Determine the [x, y] coordinate at the center of the cell enclosing the given text.  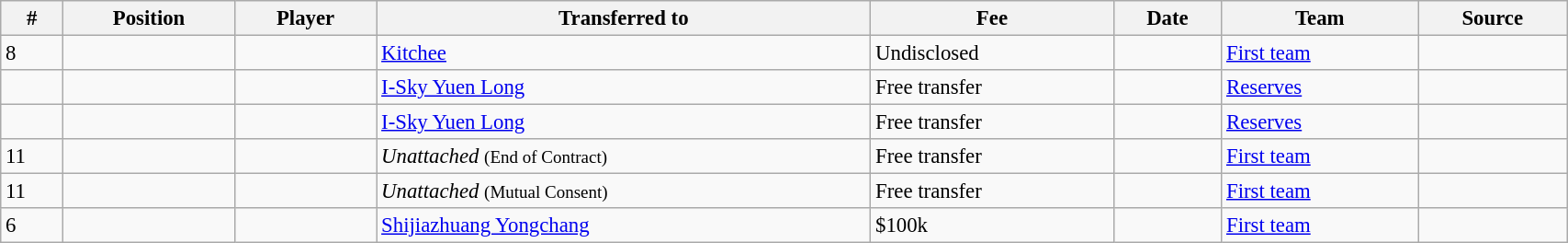
Date [1168, 18]
8 [32, 53]
Fee [992, 18]
# [32, 18]
Player [305, 18]
$100k [992, 226]
Undisclosed [992, 53]
Position [149, 18]
Unattached (End of Contract) [624, 156]
Unattached (Mutual Consent) [624, 191]
Source [1493, 18]
Shijiazhuang Yongchang [624, 226]
6 [32, 226]
Transferred to [624, 18]
Kitchee [624, 53]
Team [1320, 18]
